Capture the cell that displays the provided text and extract its [x, y] central coordinate. 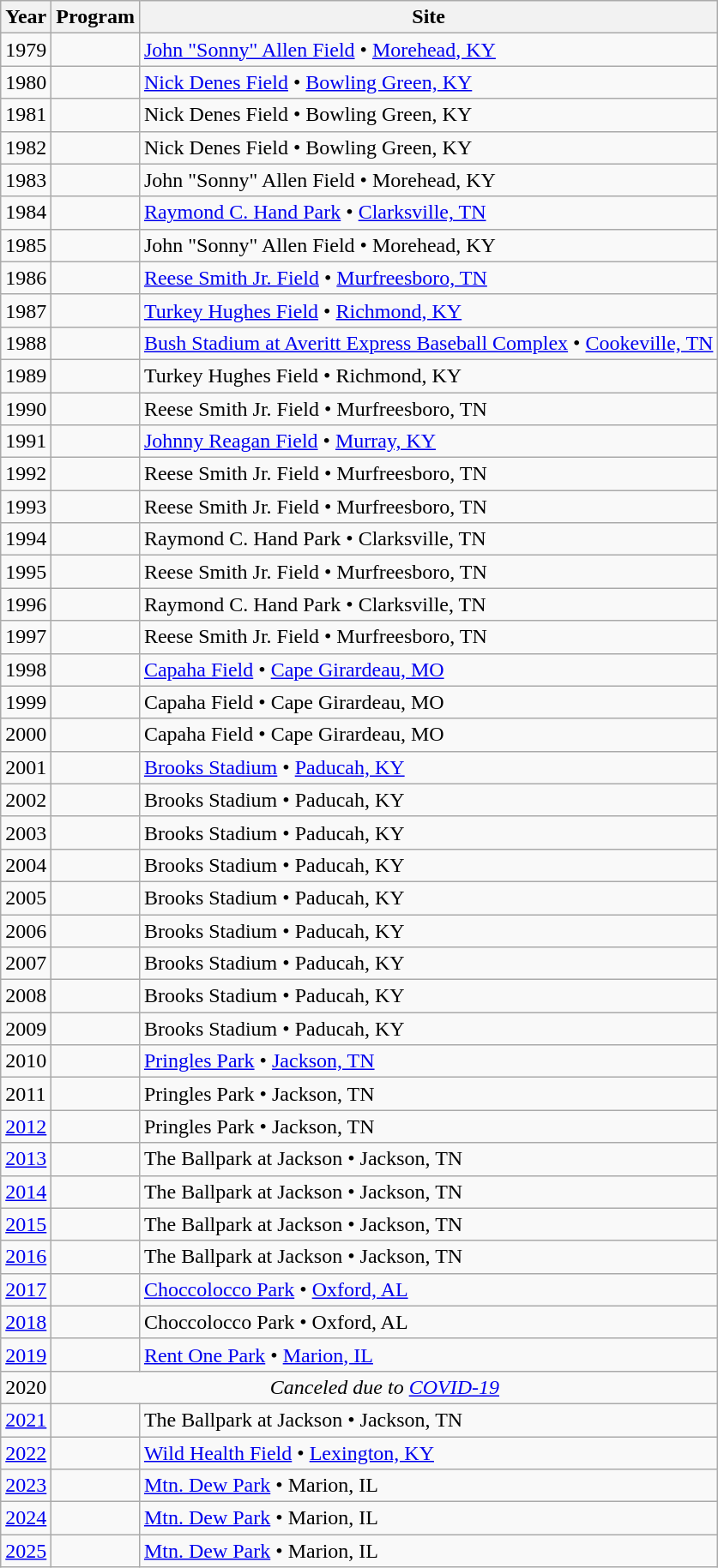
1982 [26, 147]
1996 [26, 604]
1998 [26, 670]
1981 [26, 115]
2023 [26, 1486]
2025 [26, 1551]
Program [96, 17]
2010 [26, 1061]
2005 [26, 898]
1979 [26, 50]
Bush Stadium at Averitt Express Baseball Complex • Cookeville, TN [429, 343]
2009 [26, 1029]
2013 [26, 1159]
2021 [26, 1420]
2014 [26, 1192]
1993 [26, 507]
1991 [26, 442]
1997 [26, 637]
2000 [26, 735]
2016 [26, 1257]
2024 [26, 1518]
2004 [26, 865]
1985 [26, 245]
Rent One Park • Marion, IL [429, 1355]
1989 [26, 375]
1992 [26, 474]
1983 [26, 180]
1994 [26, 539]
1980 [26, 82]
2011 [26, 1094]
2022 [26, 1453]
2006 [26, 930]
Canceled due to COVID-19 [384, 1387]
Site [429, 17]
2007 [26, 964]
2019 [26, 1355]
Johnny Reagan Field • Murray, KY [429, 442]
1990 [26, 409]
2002 [26, 800]
2020 [26, 1387]
1987 [26, 310]
2008 [26, 996]
2001 [26, 767]
2015 [26, 1224]
2003 [26, 832]
1995 [26, 572]
2017 [26, 1289]
2018 [26, 1322]
1988 [26, 343]
1999 [26, 702]
Wild Health Field • Lexington, KY [429, 1453]
Year [26, 17]
2012 [26, 1126]
1986 [26, 278]
1984 [26, 213]
